Return the [X, Y] coordinate for the center point of the cell that contains the specified text.  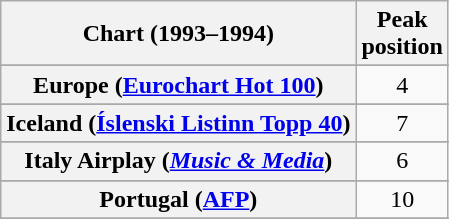
Iceland (Íslenski Listinn Topp 40) [178, 123]
Europe (Eurochart Hot 100) [178, 85]
Italy Airplay (Music & Media) [178, 161]
Portugal (AFP) [178, 199]
4 [402, 85]
10 [402, 199]
Peakposition [402, 34]
7 [402, 123]
Chart (1993–1994) [178, 34]
6 [402, 161]
